Provide the (X, Y) coordinate of the cell's center where the given text is located.  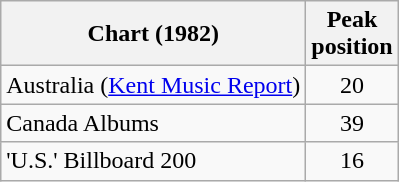
39 (352, 123)
Canada Albums (154, 123)
Peakposition (352, 34)
'U.S.' Billboard 200 (154, 161)
Chart (1982) (154, 34)
20 (352, 85)
16 (352, 161)
Australia (Kent Music Report) (154, 85)
